Return the [X, Y] coordinate for the center point of the cell that contains the specified text.  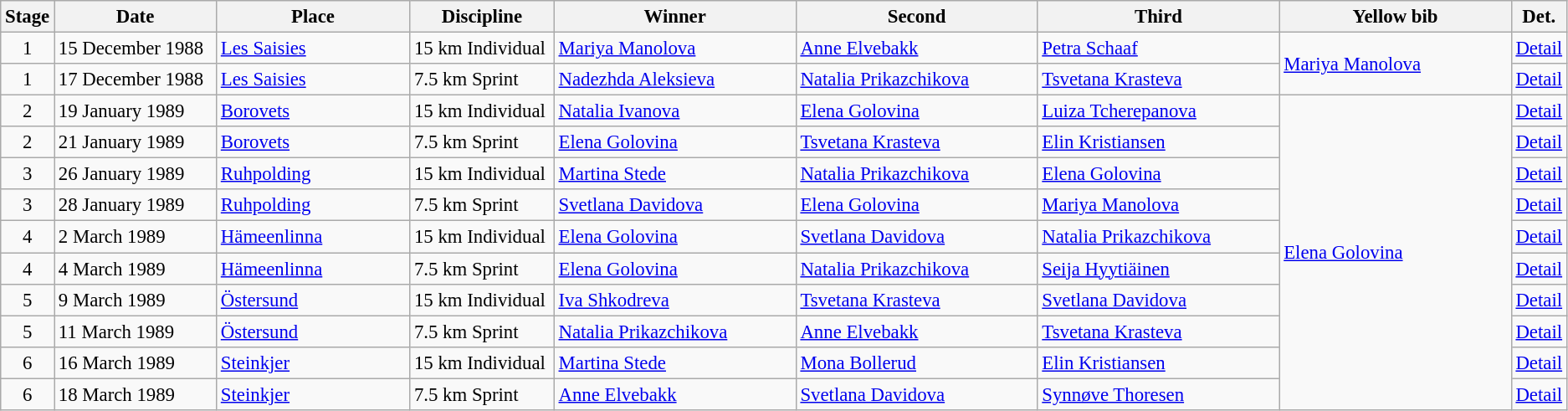
2 March 1989 [135, 237]
11 March 1989 [135, 331]
Third [1158, 17]
Nadezhda Aleksieva [674, 80]
Second [917, 17]
26 January 1989 [135, 174]
28 January 1989 [135, 205]
Discipline [482, 17]
Iva Shkodreva [674, 300]
Mona Bollerud [917, 362]
15 December 1988 [135, 49]
16 March 1989 [135, 362]
Det. [1539, 17]
Seija Hyytiäinen [1158, 269]
Yellow bib [1396, 17]
Petra Schaaf [1158, 49]
19 January 1989 [135, 111]
Stage [28, 17]
21 January 1989 [135, 142]
Place [313, 17]
17 December 1988 [135, 80]
Natalia Ivanova [674, 111]
Winner [674, 17]
4 March 1989 [135, 269]
Date [135, 17]
Luiza Tcherepanova [1158, 111]
9 March 1989 [135, 300]
Synnøve Thoresen [1158, 394]
18 March 1989 [135, 394]
